Extract the [x, y] coordinate from the center of the cell holding the provided text.  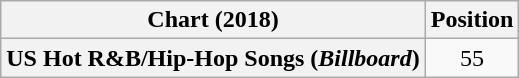
US Hot R&B/Hip-Hop Songs (Billboard) [213, 58]
Chart (2018) [213, 20]
55 [472, 58]
Position [472, 20]
